Provide the (X, Y) coordinate of the cell's center where the given text is located.  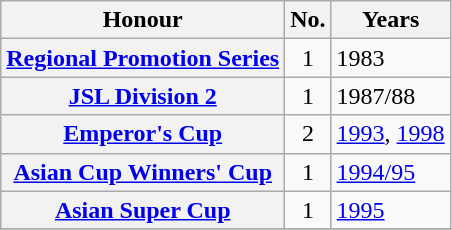
1995 (390, 210)
1994/95 (390, 172)
1983 (390, 58)
JSL Division 2 (143, 96)
Asian Super Cup (143, 210)
Asian Cup Winners' Cup (143, 172)
2 (308, 134)
Regional Promotion Series (143, 58)
Honour (143, 20)
Emperor's Cup (143, 134)
No. (308, 20)
Years (390, 20)
1987/88 (390, 96)
1993, 1998 (390, 134)
